Return the (X, Y) coordinate for the center point of the cell that contains the specified text.  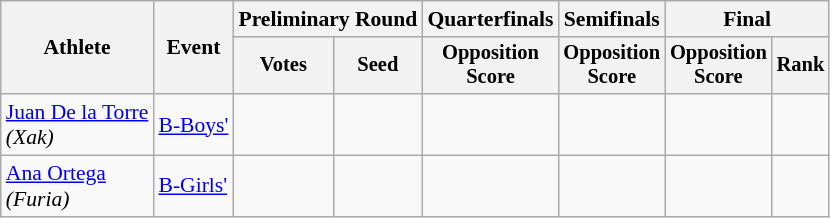
Final (747, 19)
Quarterfinals (490, 19)
B-Boys' (193, 124)
Votes (283, 66)
Seed (378, 66)
Preliminary Round (328, 19)
Rank (801, 66)
Athlete (78, 48)
Semifinals (612, 19)
Ana Ortega(Furia) (78, 186)
Event (193, 48)
B-Girls' (193, 186)
Juan De la Torre(Xak) (78, 124)
